Determine the [x, y] coordinate at the center of the cell enclosing the given text.  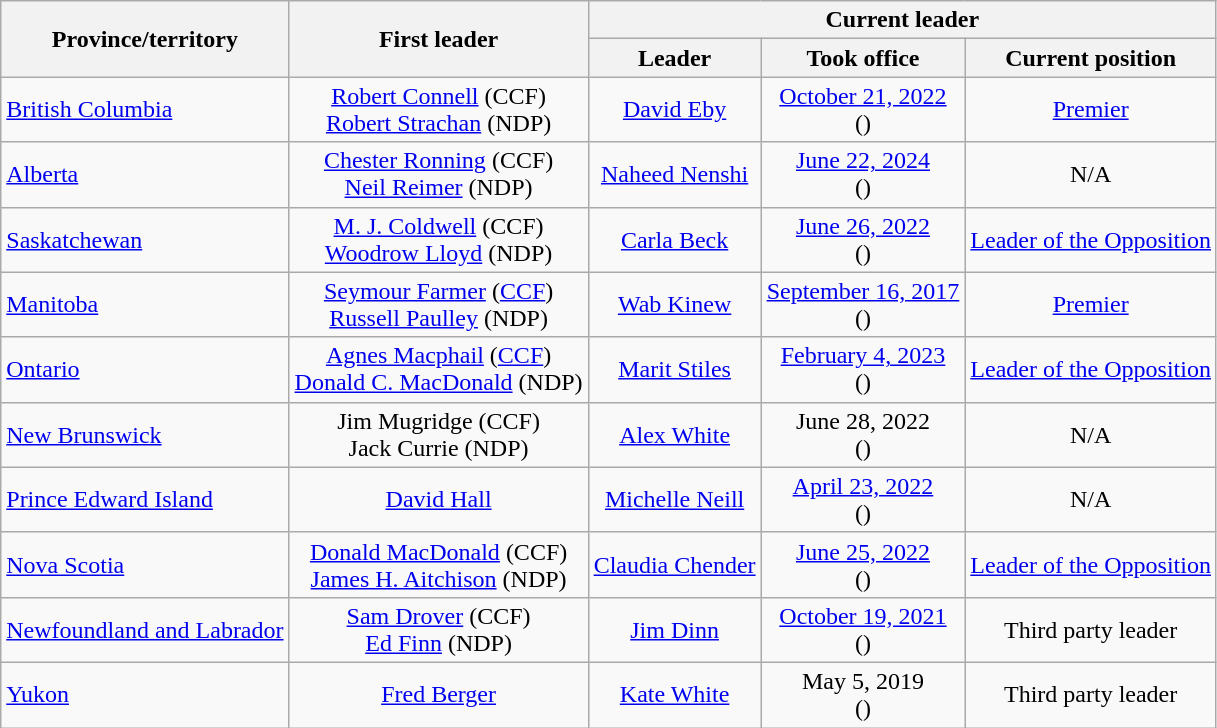
Naheed Nenshi [674, 174]
Manitoba [145, 304]
Wab Kinew [674, 304]
British Columbia [145, 110]
Carla Beck [674, 240]
Current position [1091, 58]
Took office [863, 58]
Kate White [674, 694]
October 19, 2021() [863, 630]
Marit Stiles [674, 370]
June 26, 2022() [863, 240]
David Hall [438, 500]
David Eby [674, 110]
September 16, 2017() [863, 304]
Province/territory [145, 39]
Fred Berger [438, 694]
Jim Dinn [674, 630]
Donald MacDonald (CCF) James H. Aitchison (NDP) [438, 564]
Michelle Neill [674, 500]
Jim Mugridge (CCF) Jack Currie (NDP) [438, 434]
April 23, 2022() [863, 500]
Prince Edward Island [145, 500]
October 21, 2022() [863, 110]
M. J. Coldwell (CCF) Woodrow Lloyd (NDP) [438, 240]
June 22, 2024() [863, 174]
Alex White [674, 434]
Current leader [902, 20]
Yukon [145, 694]
June 28, 2022() [863, 434]
Agnes Macphail (CCF) Donald C. MacDonald (NDP) [438, 370]
May 5, 2019() [863, 694]
Alberta [145, 174]
Saskatchewan [145, 240]
Ontario [145, 370]
Sam Drover (CCF) Ed Finn (NDP) [438, 630]
Seymour Farmer (CCF) Russell Paulley (NDP) [438, 304]
February 4, 2023() [863, 370]
Robert Connell (CCF) Robert Strachan (NDP) [438, 110]
Chester Ronning (CCF) Neil Reimer (NDP) [438, 174]
First leader [438, 39]
Claudia Chender [674, 564]
Nova Scotia [145, 564]
Leader [674, 58]
Newfoundland and Labrador [145, 630]
New Brunswick [145, 434]
June 25, 2022() [863, 564]
